Locate the cell with the specified text and output its [X, Y] center coordinate. 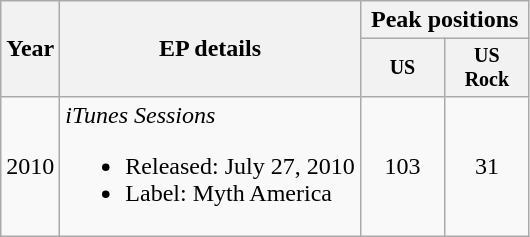
US [402, 68]
iTunes SessionsReleased: July 27, 2010Label: Myth America [210, 166]
31 [487, 166]
Peak positions [444, 20]
Year [30, 49]
EP details [210, 49]
103 [402, 166]
USRock [487, 68]
2010 [30, 166]
